Capture the cell that displays the provided text and extract its (X, Y) central coordinate. 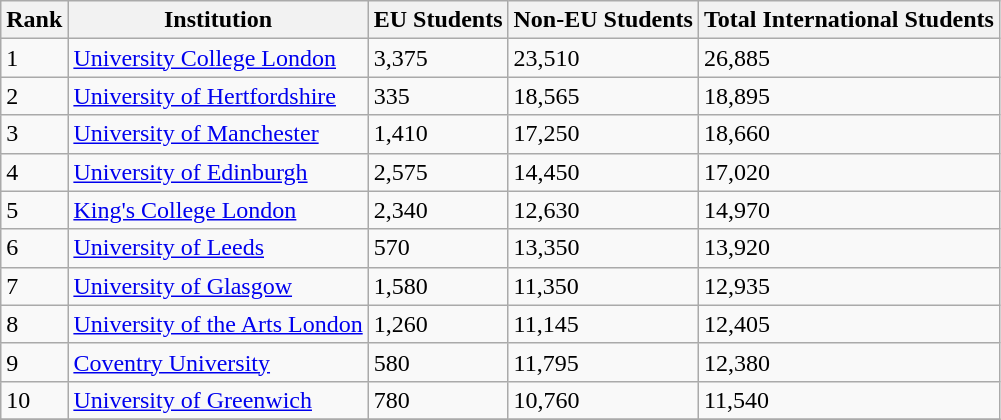
17,250 (603, 134)
1,260 (438, 324)
11,795 (603, 362)
University of Greenwich (218, 400)
Institution (218, 20)
3,375 (438, 58)
Rank (34, 20)
26,885 (848, 58)
University of Edinburgh (218, 172)
10,760 (603, 400)
7 (34, 286)
13,920 (848, 248)
11,350 (603, 286)
University College London (218, 58)
11,145 (603, 324)
University of Manchester (218, 134)
8 (34, 324)
King's College London (218, 210)
6 (34, 248)
University of Leeds (218, 248)
Total International Students (848, 20)
18,895 (848, 96)
570 (438, 248)
1,580 (438, 286)
780 (438, 400)
1 (34, 58)
13,350 (603, 248)
12,380 (848, 362)
EU Students (438, 20)
17,020 (848, 172)
18,660 (848, 134)
University of Glasgow (218, 286)
5 (34, 210)
4 (34, 172)
10 (34, 400)
14,970 (848, 210)
University of Hertfordshire (218, 96)
12,630 (603, 210)
11,540 (848, 400)
1,410 (438, 134)
23,510 (603, 58)
9 (34, 362)
2,340 (438, 210)
335 (438, 96)
Non-EU Students (603, 20)
3 (34, 134)
University of the Arts London (218, 324)
14,450 (603, 172)
18,565 (603, 96)
2 (34, 96)
12,935 (848, 286)
12,405 (848, 324)
580 (438, 362)
Coventry University (218, 362)
2,575 (438, 172)
